Detect which cell encompasses the target text, then output its (X, Y) center coordinate. 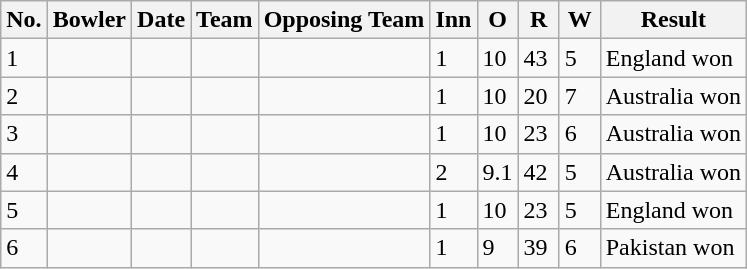
O (498, 20)
No. (24, 20)
W (580, 20)
39 (538, 248)
43 (538, 58)
9 (498, 248)
Team (225, 20)
Pakistan won (673, 248)
Date (162, 20)
Result (673, 20)
42 (538, 172)
Bowler (89, 20)
9.1 (498, 172)
7 (580, 96)
Inn (454, 20)
4 (24, 172)
3 (24, 134)
R (538, 20)
20 (538, 96)
Opposing Team (344, 20)
